Locate the cell with the specified text and output its [X, Y] center coordinate. 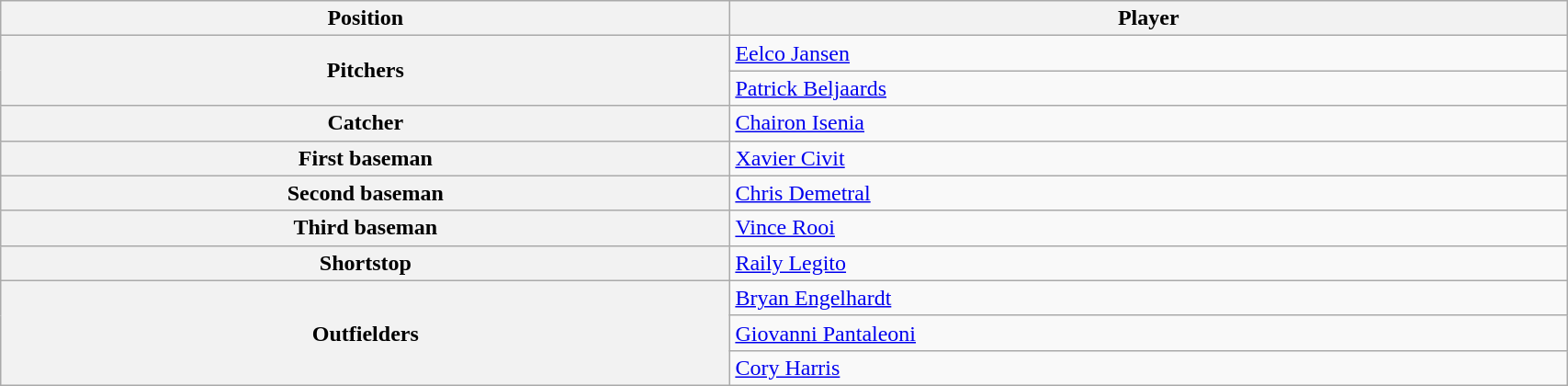
Pitchers [366, 71]
Vince Rooi [1148, 228]
Raily Legito [1148, 263]
Chris Demetral [1148, 193]
Patrick Beljaards [1148, 88]
Position [366, 18]
Xavier Civit [1148, 158]
Shortstop [366, 263]
Player [1148, 18]
Cory Harris [1148, 368]
Catcher [366, 123]
First baseman [366, 158]
Second baseman [366, 193]
Eelco Jansen [1148, 53]
Chairon Isenia [1148, 123]
Giovanni Pantaleoni [1148, 333]
Third baseman [366, 228]
Outfielders [366, 333]
Bryan Engelhardt [1148, 298]
